Provide the (X, Y) coordinate of the cell's center where the given text is located.  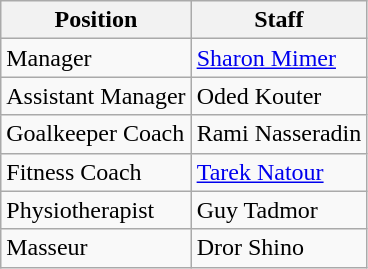
Physiotherapist (96, 210)
Dror Shino (279, 248)
Rami Nasseradin (279, 134)
Masseur (96, 248)
Staff (279, 20)
Tarek Natour (279, 172)
Sharon Mimer (279, 58)
Position (96, 20)
Guy Tadmor (279, 210)
Goalkeeper Coach (96, 134)
Manager (96, 58)
Assistant Manager (96, 96)
Oded Kouter (279, 96)
Fitness Coach (96, 172)
